Identify which cell holds the provided text, then report its (x, y) central coordinate. 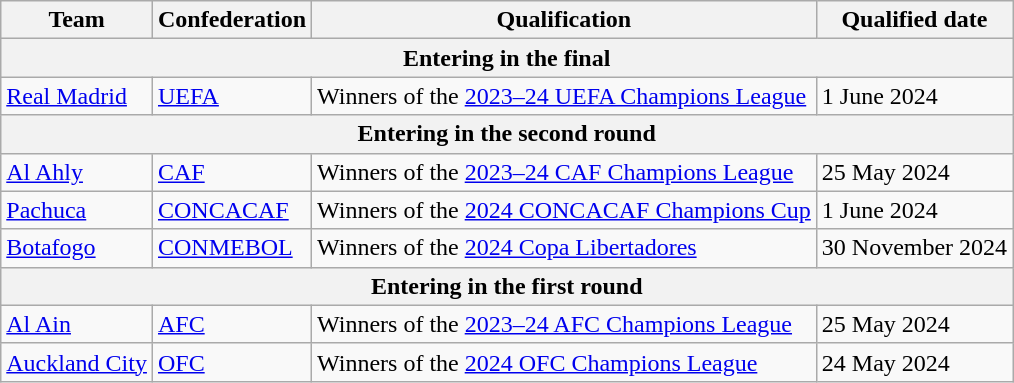
Qualified date (914, 20)
CAF (232, 172)
Pachuca (77, 210)
Qualification (564, 20)
CONCACAF (232, 210)
Team (77, 20)
Entering in the first round (507, 286)
Al Ahly (77, 172)
Winners of the 2024 Copa Libertadores (564, 248)
Entering in the second round (507, 134)
CONMEBOL (232, 248)
Winners of the 2024 OFC Champions League (564, 362)
Auckland City (77, 362)
Botafogo (77, 248)
Real Madrid (77, 96)
Winners of the 2024 CONCACAF Champions Cup (564, 210)
24 May 2024 (914, 362)
30 November 2024 (914, 248)
Al Ain (77, 324)
UEFA (232, 96)
Entering in the final (507, 58)
OFC (232, 362)
AFC (232, 324)
Winners of the 2023–24 UEFA Champions League (564, 96)
Winners of the 2023–24 AFC Champions League (564, 324)
Winners of the 2023–24 CAF Champions League (564, 172)
Confederation (232, 20)
